Find where the given text appears and provide that cell's center as [X, Y] coordinate. 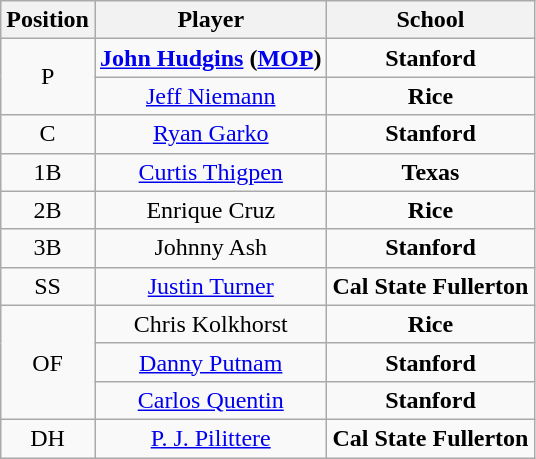
Texas [430, 172]
P [48, 77]
Danny Putnam [210, 362]
Position [48, 20]
P. J. Pilittere [210, 438]
Enrique Cruz [210, 210]
Johnny Ash [210, 248]
DH [48, 438]
SS [48, 286]
1B [48, 172]
Carlos Quentin [210, 400]
3B [48, 248]
Justin Turner [210, 286]
Player [210, 20]
C [48, 134]
John Hudgins (MOP) [210, 58]
2B [48, 210]
Ryan Garko [210, 134]
School [430, 20]
Curtis Thigpen [210, 172]
Chris Kolkhorst [210, 324]
OF [48, 362]
Jeff Niemann [210, 96]
